Identify which cell holds the provided text, then report its [x, y] central coordinate. 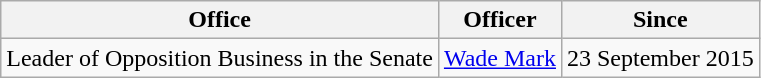
Wade Mark [500, 58]
Office [220, 20]
Leader of Opposition Business in the Senate [220, 58]
23 September 2015 [660, 58]
Since [660, 20]
Officer [500, 20]
